Locate the cell with the specified text and output its (x, y) center coordinate. 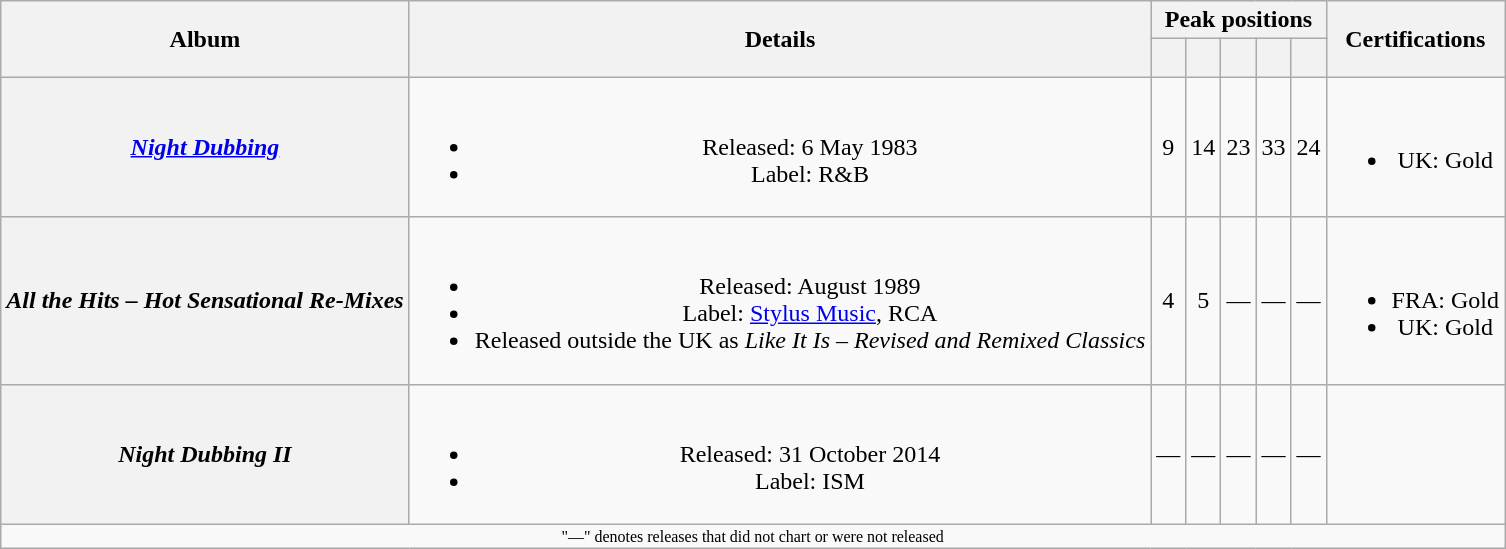
"—" denotes releases that did not chart or were not released (753, 536)
Details (780, 39)
14 (1204, 147)
9 (1168, 147)
Peak positions (1238, 20)
4 (1168, 300)
Certifications (1415, 39)
Released: 31 October 2014Label: ISM (780, 454)
Night Dubbing (205, 147)
FRA: GoldUK: Gold (1415, 300)
Night Dubbing II (205, 454)
33 (1274, 147)
23 (1238, 147)
5 (1204, 300)
Released: 6 May 1983Label: R&B (780, 147)
UK: Gold (1415, 147)
24 (1308, 147)
Released: August 1989Label: Stylus Music, RCAReleased outside the UK as Like It Is – Revised and Remixed Classics (780, 300)
All the Hits – Hot Sensational Re-Mixes (205, 300)
Album (205, 39)
